Capture the cell that displays the provided text and extract its (X, Y) central coordinate. 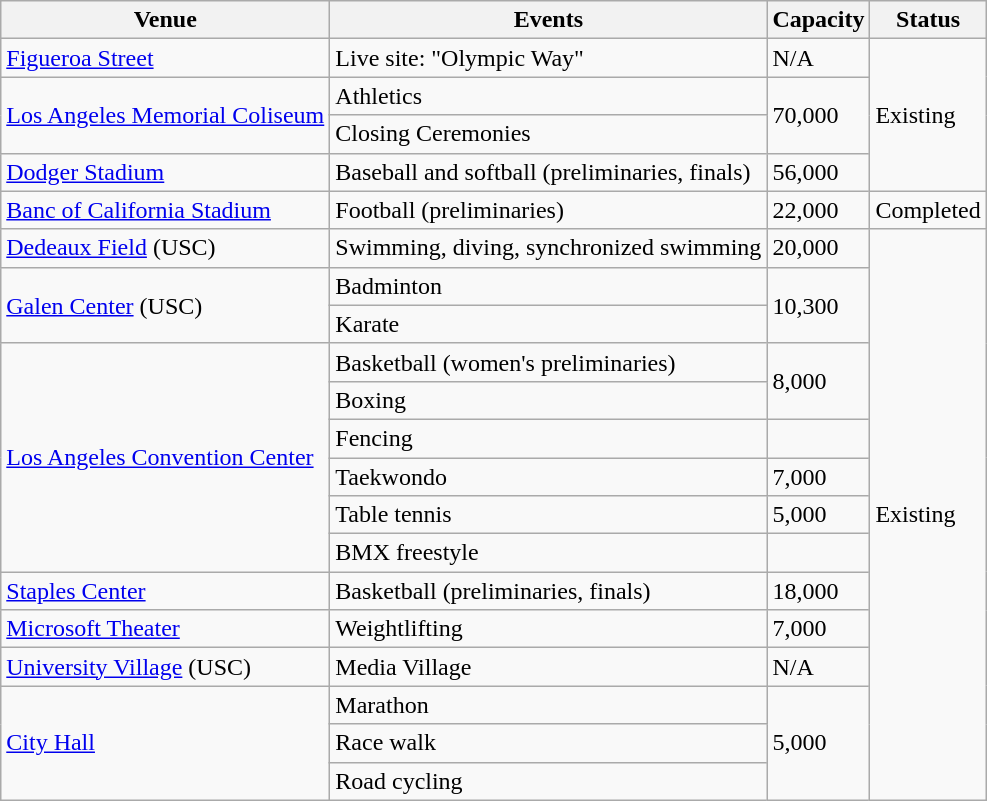
Fencing (548, 438)
Los Angeles Convention Center (166, 457)
22,000 (818, 210)
BMX freestyle (548, 553)
8,000 (818, 381)
Venue (166, 20)
Media Village (548, 667)
Galen Center (USC) (166, 305)
70,000 (818, 115)
Closing Ceremonies (548, 134)
Capacity (818, 20)
Boxing (548, 400)
Football (preliminaries) (548, 210)
Marathon (548, 705)
Basketball (women's preliminaries) (548, 362)
18,000 (818, 591)
Karate (548, 324)
Road cycling (548, 781)
Swimming, diving, synchronized swimming (548, 248)
20,000 (818, 248)
Dedeaux Field (USC) (166, 248)
Basketball (preliminaries, finals) (548, 591)
Figueroa Street (166, 58)
56,000 (818, 172)
Baseball and softball (preliminaries, finals) (548, 172)
Staples Center (166, 591)
Status (928, 20)
Microsoft Theater (166, 629)
Banc of California Stadium (166, 210)
Badminton (548, 286)
Completed (928, 210)
Weightlifting (548, 629)
Race walk (548, 743)
Los Angeles Memorial Coliseum (166, 115)
Live site: "Olympic Way" (548, 58)
Table tennis (548, 515)
Events (548, 20)
University Village (USC) (166, 667)
Dodger Stadium (166, 172)
City Hall (166, 743)
10,300 (818, 305)
Athletics (548, 96)
Taekwondo (548, 477)
